Find where the given text appears and provide that cell's center as [X, Y] coordinate. 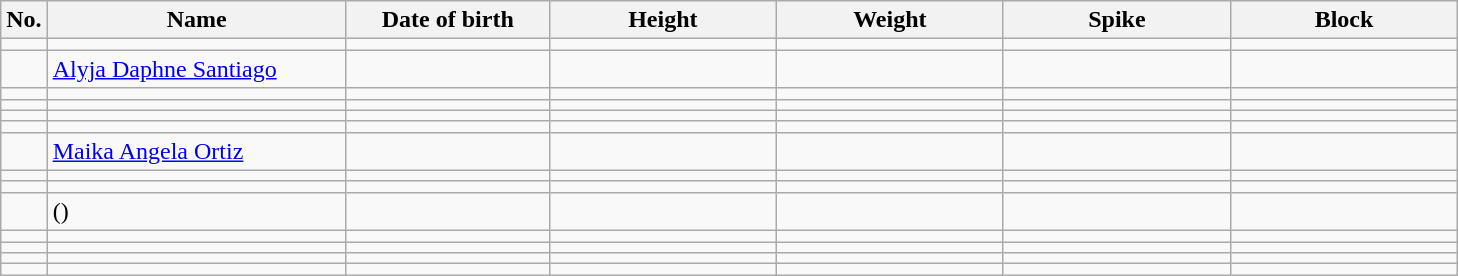
No. [24, 20]
Maika Angela Ortiz [196, 151]
Date of birth [448, 20]
Height [662, 20]
Alyja Daphne Santiago [196, 69]
() [196, 211]
Weight [890, 20]
Block [1344, 20]
Spike [1116, 20]
Name [196, 20]
